Return (x, y) of the center of cell containing provided text 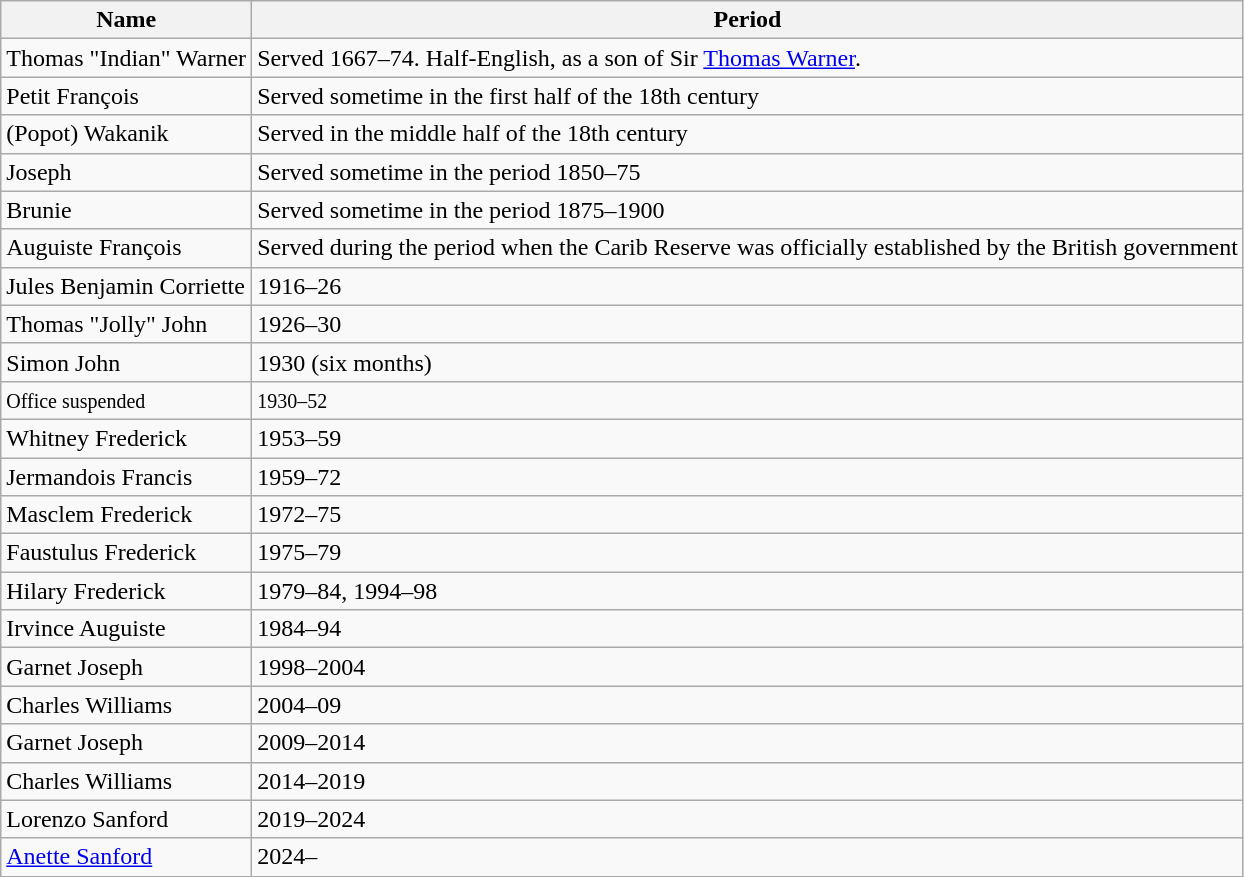
Served sometime in the first half of the 18th century (748, 96)
Joseph (126, 172)
Faustulus Frederick (126, 553)
Office suspended (126, 400)
Masclem Frederick (126, 515)
1975–79 (748, 553)
2004–09 (748, 705)
1930–52 (748, 400)
2019–2024 (748, 819)
2014–2019 (748, 781)
Period (748, 20)
Served sometime in the period 1875–1900 (748, 210)
Name (126, 20)
Served 1667–74. Half-English, as a son of Sir Thomas Warner. (748, 58)
Served sometime in the period 1850–75 (748, 172)
Jermandois Francis (126, 477)
Served during the period when the Carib Reserve was officially established by the British government (748, 248)
Anette Sanford (126, 857)
Simon John (126, 362)
1930 (six months) (748, 362)
2024– (748, 857)
1984–94 (748, 629)
Whitney Frederick (126, 438)
Thomas "Jolly" John (126, 324)
1916–26 (748, 286)
Jules Benjamin Corriette (126, 286)
Served in the middle half of the 18th century (748, 134)
Auguiste François (126, 248)
Hilary Frederick (126, 591)
Brunie (126, 210)
1926–30 (748, 324)
Thomas "Indian" Warner (126, 58)
1959–72 (748, 477)
1979–84, 1994–98 (748, 591)
1953–59 (748, 438)
2009–2014 (748, 743)
1998–2004 (748, 667)
1972–75 (748, 515)
(Popot) Wakanik (126, 134)
Irvince Auguiste (126, 629)
Lorenzo Sanford (126, 819)
Petit François (126, 96)
